Pinpoint the cell where the given text exists, returning its [X, Y] midpoint coordinate. 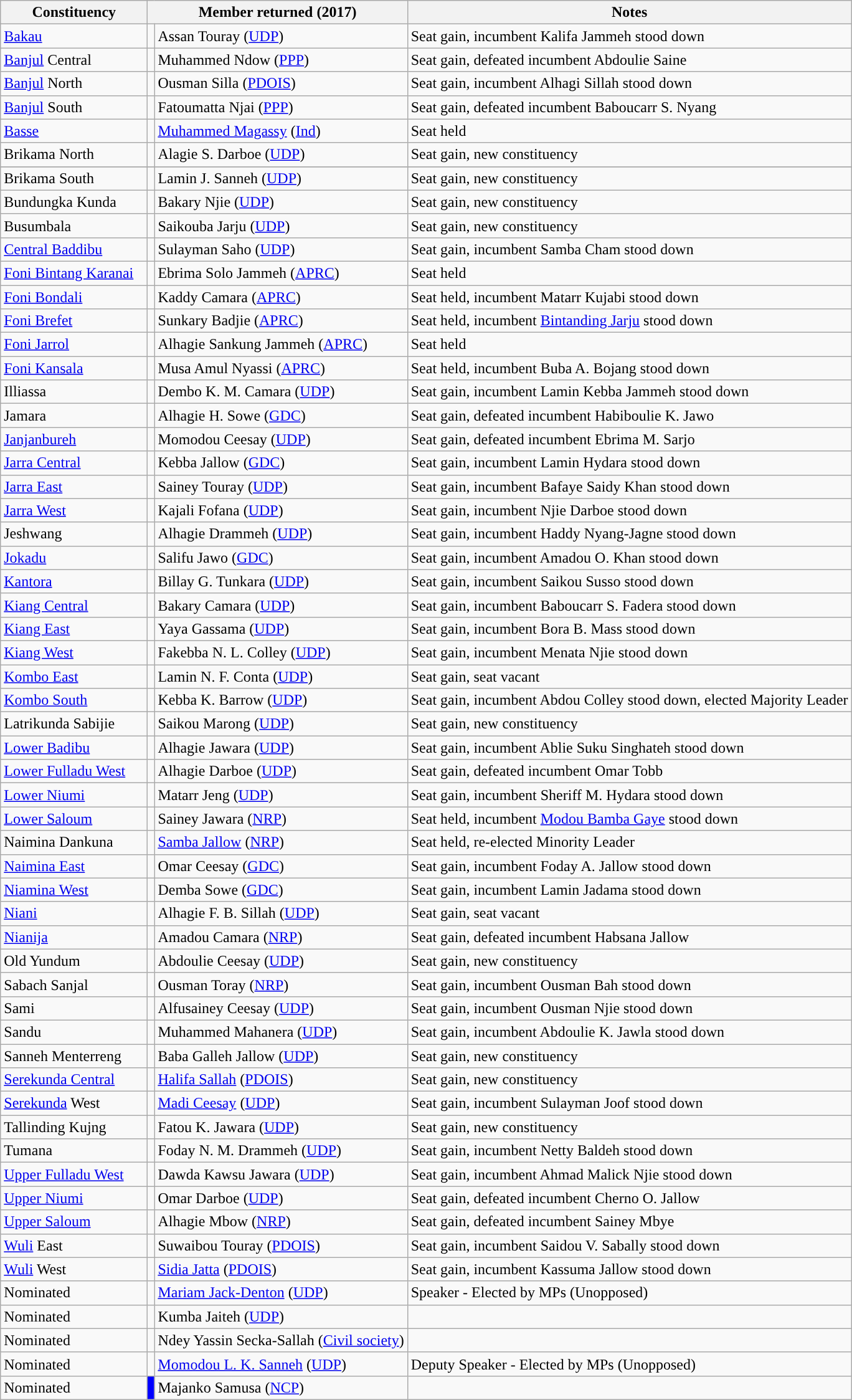
Demba Sowe (GDC) [281, 890]
Seat gain, incumbent Kassuma Jallow stood down [629, 1269]
Seat gain, defeated incumbent Baboucarr S. Nyang [629, 107]
Seat gain, incumbent Amadou O. Khan stood down [629, 558]
Seat gain, incumbent Ablie Suku Singhateh stood down [629, 748]
Suwaibou Touray (PDOIS) [281, 1245]
Fakebba N. L. Colley (UDP) [281, 652]
Upper Fulladu West [74, 1174]
Jamara [74, 416]
Seat held, incumbent Bintanding Jarju stood down [629, 321]
Abdoulie Ceesay (UDP) [281, 961]
Foday N. M. Drammeh (UDP) [281, 1151]
Illiassa [74, 392]
Kantora [74, 581]
Salifu Jawo (GDC) [281, 558]
Seat gain, defeated incumbent Sainey Mbye [629, 1222]
Seat gain, incumbent Abdou Colley stood down, elected Majority Leader [629, 700]
Seat gain, incumbent Lamin Kebba Jammeh stood down [629, 392]
Halifa Sallah (PDOIS) [281, 1080]
Foni Bondali [74, 297]
Sandu [74, 1032]
Banjul Central [74, 60]
Brikama South [74, 178]
Sulayman Saho (UDP) [281, 249]
Upper Saloum [74, 1222]
Samba Jallow (NRP) [281, 842]
Kiang Central [74, 605]
Latrikunda Sabijie [74, 724]
Seat held, incumbent Modou Bamba Gaye stood down [629, 819]
Jarra East [74, 487]
Old Yundum [74, 961]
Naimina East [74, 866]
Dembo K. M. Camara (UDP) [281, 392]
Seat gain, incumbent Sheriff M. Hydara stood down [629, 795]
Lamin J. Sanneh (UDP) [281, 178]
Member returned (2017) [278, 12]
Deputy Speaker - Elected by MPs (Unopposed) [629, 1364]
Sainey Jawara (NRP) [281, 819]
Muhammed Magassy (Ind) [281, 131]
Sami [74, 1008]
Alhagie Sankung Jammeh (APRC) [281, 345]
Alhagie F. B. Sillah (UDP) [281, 913]
Seat gain, incumbent Ousman Njie stood down [629, 1008]
Seat gain, incumbent Baboucarr S. Fadera stood down [629, 605]
Seat gain, incumbent Lamin Jadama stood down [629, 890]
Wuli West [74, 1269]
Jarra Central [74, 463]
Matarr Jeng (UDP) [281, 795]
Kaddy Camara (APRC) [281, 297]
Momodou L. K. Sanneh (UDP) [281, 1364]
Janjanbureh [74, 439]
Bakary Camara (UDP) [281, 605]
Alagie S. Darboe (UDP) [281, 155]
Seat held, incumbent Matarr Kujabi stood down [629, 297]
Niamina West [74, 890]
Billay G. Tunkara (UDP) [281, 581]
Amadou Camara (NRP) [281, 937]
Saikouba Jarju (UDP) [281, 226]
Seat held, re-elected Minority Leader [629, 842]
Bundungka Kunda [74, 202]
Alhagie Drammeh (UDP) [281, 534]
Omar Ceesay (GDC) [281, 866]
Seat gain, incumbent Lamin Hydara stood down [629, 463]
Muhammed Ndow (PPP) [281, 60]
Basse [74, 131]
Alhagie Darboe (UDP) [281, 771]
Sidia Jatta (PDOIS) [281, 1269]
Lamin N. F. Conta (UDP) [281, 676]
Dawda Kawsu Jawara (UDP) [281, 1174]
Seat gain, incumbent Alhagi Sillah stood down [629, 83]
Seat gain, incumbent Ahmad Malick Njie stood down [629, 1174]
Lower Badibu [74, 748]
Jokadu [74, 558]
Seat gain, defeated incumbent Abdoulie Saine [629, 60]
Seat gain, incumbent Saikou Susso stood down [629, 581]
Seat gain, defeated incumbent Cherno O. Jallow [629, 1198]
Seat gain, defeated incumbent Habsana Jallow [629, 937]
Sainey Touray (UDP) [281, 487]
Baba Galleh Jallow (UDP) [281, 1056]
Seat gain, incumbent Saidou V. Sabally stood down [629, 1245]
Alhagie Mbow (NRP) [281, 1222]
Kombo East [74, 676]
Seat gain, incumbent Kalifa Jammeh stood down [629, 36]
Naimina Dankuna [74, 842]
Busumbala [74, 226]
Majanko Samusa (NCP) [281, 1388]
Upper Niumi [74, 1198]
Musa Amul Nyassi (APRC) [281, 368]
Seat gain, defeated incumbent Habiboulie K. Jawo [629, 416]
Seat gain, defeated incumbent Ebrima M. Sarjo [629, 439]
Seat gain, incumbent Netty Baldeh stood down [629, 1151]
Kebba Jallow (GDC) [281, 463]
Kiang East [74, 629]
Seat gain, incumbent Samba Cham stood down [629, 249]
Mariam Jack-Denton (UDP) [281, 1293]
Tallinding Kujng [74, 1127]
Sanneh Menterreng [74, 1056]
Seat gain, incumbent Foday A. Jallow stood down [629, 866]
Sabach Sanjal [74, 984]
Ebrima Solo Jammeh (APRC) [281, 273]
Notes [629, 12]
Seat gain, incumbent Njie Darboe stood down [629, 510]
Alhagie H. Sowe (GDC) [281, 416]
Speaker - Elected by MPs (Unopposed) [629, 1293]
Jarra West [74, 510]
Omar Darboe (UDP) [281, 1198]
Seat gain, incumbent Ousman Bah stood down [629, 984]
Banjul South [74, 107]
Ndey Yassin Secka-Sallah (Civil society) [281, 1340]
Momodou Ceesay (UDP) [281, 439]
Brikama North [74, 155]
Ousman Silla (PDOIS) [281, 83]
Sunkary Badjie (APRC) [281, 321]
Seat gain, incumbent Abdoulie K. Jawla stood down [629, 1032]
Seat gain, incumbent Bora B. Mass stood down [629, 629]
Kajali Fofana (UDP) [281, 510]
Kebba K. Barrow (UDP) [281, 700]
Seat gain, incumbent Sulayman Joof stood down [629, 1103]
Tumana [74, 1151]
Seat gain, defeated incumbent Omar Tobb [629, 771]
Yaya Gassama (UDP) [281, 629]
Foni Jarrol [74, 345]
Saikou Marong (UDP) [281, 724]
Lower Fulladu West [74, 771]
Nianija [74, 937]
Fatou K. Jawara (UDP) [281, 1127]
Foni Brefet [74, 321]
Bakary Njie (UDP) [281, 202]
Jeshwang [74, 534]
Muhammed Mahanera (UDP) [281, 1032]
Alfusainey Ceesay (UDP) [281, 1008]
Ousman Toray (NRP) [281, 984]
Bakau [74, 36]
Serekunda West [74, 1103]
Kumba Jaiteh (UDP) [281, 1317]
Seat gain, incumbent Menata Njie stood down [629, 652]
Foni Kansala [74, 368]
Seat gain, incumbent Bafaye Saidy Khan stood down [629, 487]
Banjul North [74, 83]
Lower Saloum [74, 819]
Fatoumatta Njai (PPP) [281, 107]
Niani [74, 913]
Lower Niumi [74, 795]
Kombo South [74, 700]
Central Baddibu [74, 249]
Kiang West [74, 652]
Assan Touray (UDP) [281, 36]
Constituency [74, 12]
Alhagie Jawara (UDP) [281, 748]
Seat held, incumbent Buba A. Bojang stood down [629, 368]
Serekunda Central [74, 1080]
Foni Bintang Karanai [74, 273]
Wuli East [74, 1245]
Seat gain, incumbent Haddy Nyang-Jagne stood down [629, 534]
Madi Ceesay (UDP) [281, 1103]
